Return [x, y] of the center of cell containing provided text 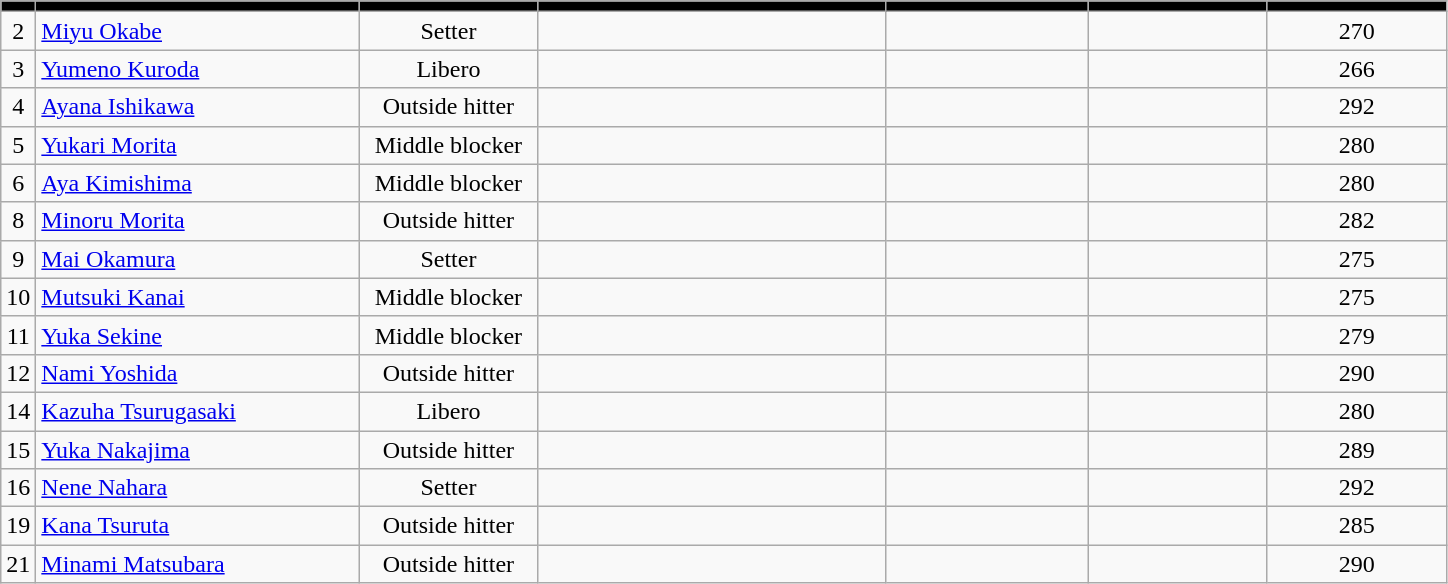
9 [18, 259]
Yuka Nakajima [198, 449]
266 [1356, 69]
Kana Tsuruta [198, 526]
5 [18, 145]
282 [1356, 221]
4 [18, 107]
Minami Matsubara [198, 564]
Nene Nahara [198, 488]
Mutsuki Kanai [198, 297]
279 [1356, 335]
270 [1356, 31]
285 [1356, 526]
Miyu Okabe [198, 31]
14 [18, 411]
15 [18, 449]
Aya Kimishima [198, 183]
Yumeno Kuroda [198, 69]
Mai Okamura [198, 259]
2 [18, 31]
289 [1356, 449]
Nami Yoshida [198, 373]
8 [18, 221]
6 [18, 183]
16 [18, 488]
10 [18, 297]
11 [18, 335]
12 [18, 373]
Minoru Morita [198, 221]
21 [18, 564]
Kazuha Tsurugasaki [198, 411]
Ayana Ishikawa [198, 107]
3 [18, 69]
19 [18, 526]
Yukari Morita [198, 145]
Yuka Sekine [198, 335]
